Scan for the cell matching the given text and deliver its [X, Y] coordinate at center. 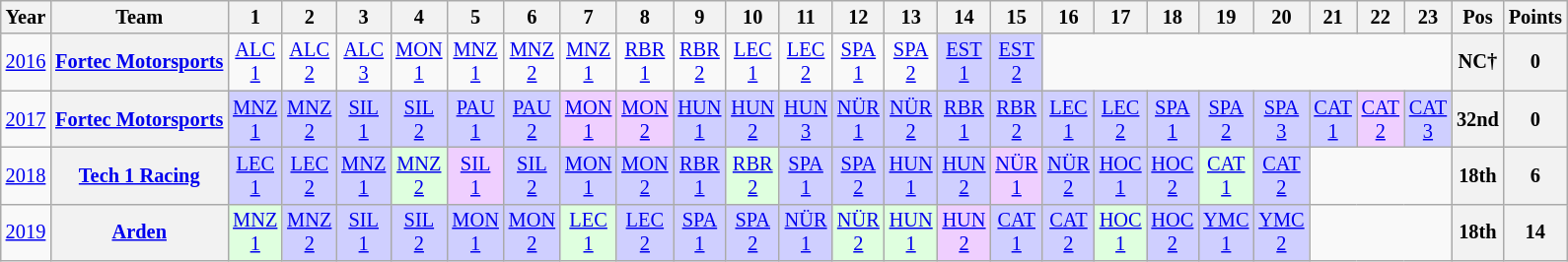
4 [418, 17]
2016 [26, 62]
7 [588, 17]
1 [254, 17]
18 [1174, 17]
11 [806, 17]
20 [1281, 17]
2018 [26, 175]
EST2 [1016, 62]
23 [1428, 17]
EST1 [964, 62]
Pos [1477, 17]
2 [310, 17]
ALC1 [254, 62]
16 [1069, 17]
YMC1 [1226, 232]
13 [911, 17]
22 [1381, 17]
17 [1120, 17]
10 [752, 17]
3 [363, 17]
2019 [26, 232]
8 [645, 17]
19 [1226, 17]
9 [699, 17]
32nd [1477, 119]
NC† [1477, 62]
HUN3 [806, 119]
ALC2 [310, 62]
YMC2 [1281, 232]
Team [139, 17]
PAU2 [533, 119]
5 [475, 17]
Points [1535, 17]
Arden [139, 232]
Year [26, 17]
Tech 1 Racing [139, 175]
2017 [26, 119]
CAT3 [1428, 119]
ALC3 [363, 62]
PAU1 [475, 119]
21 [1333, 17]
12 [858, 17]
SPA3 [1281, 119]
15 [1016, 17]
